Determine the [X, Y] coordinate at the center of the cell enclosing the given text.  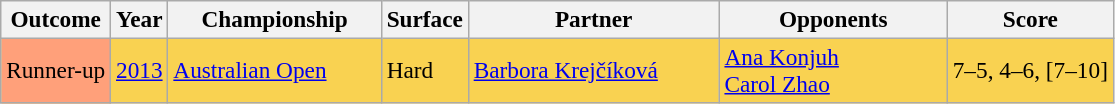
Outcome [56, 19]
Hard [424, 70]
Runner-up [56, 70]
2013 [140, 70]
Surface [424, 19]
Barbora Krejčíková [594, 70]
Score [1030, 19]
7–5, 4–6, [7–10] [1030, 70]
Partner [594, 19]
Championship [274, 19]
Year [140, 19]
Opponents [833, 19]
Ana Konjuh Carol Zhao [833, 70]
Australian Open [274, 70]
